Determine the [X, Y] coordinate at the center of the cell enclosing the given text.  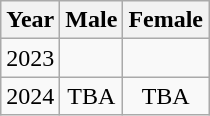
2023 [30, 58]
Female [166, 20]
Male [92, 20]
2024 [30, 96]
Year [30, 20]
